Return the [X, Y] coordinate for the center point of the cell that contains the specified text.  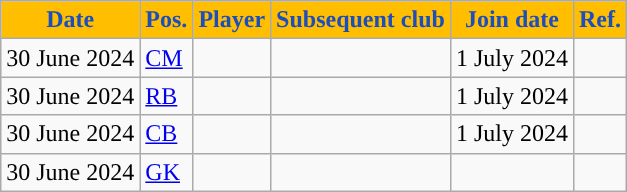
CB [166, 134]
CM [166, 58]
Pos. [166, 20]
GK [166, 172]
RB [166, 96]
Subsequent club [361, 20]
Date [70, 20]
Player [232, 20]
Ref. [600, 20]
Join date [512, 20]
